Pinpoint the cell where the given text exists, returning its [X, Y] midpoint coordinate. 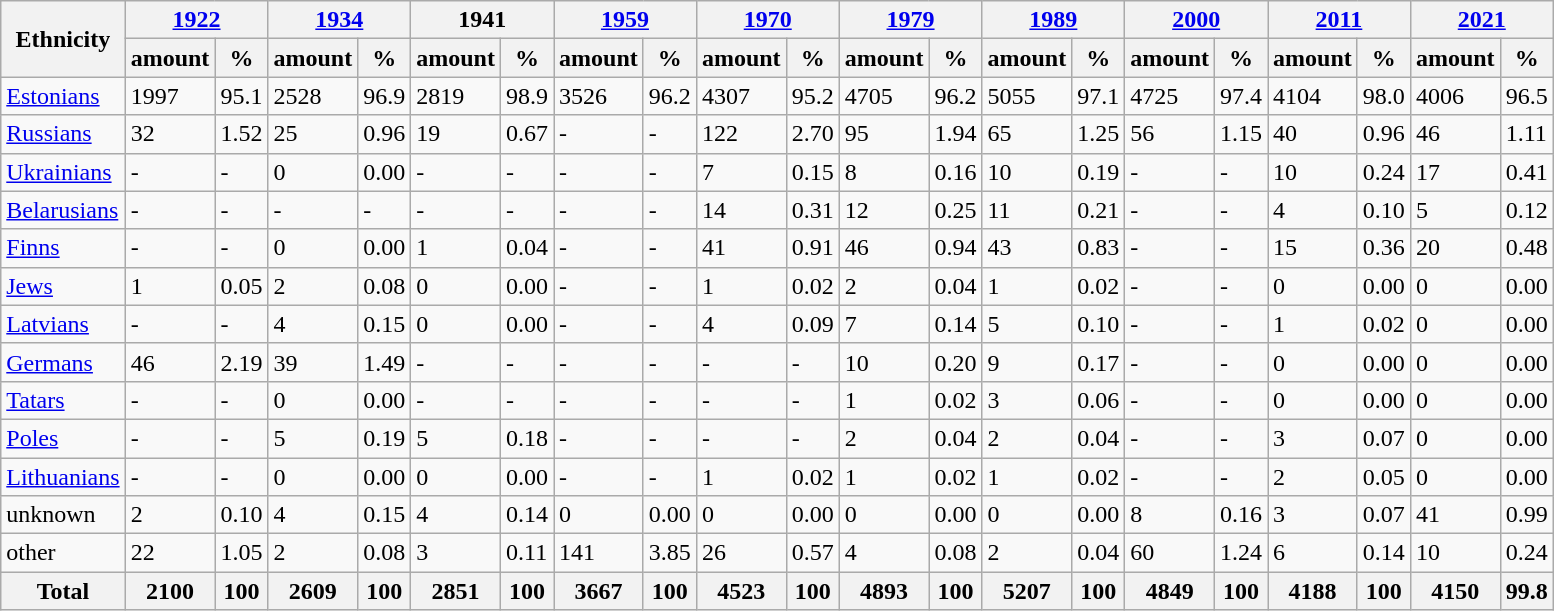
5055 [1027, 96]
14 [741, 210]
4893 [884, 591]
11 [1027, 210]
Jews [63, 286]
19 [456, 134]
0.12 [1526, 210]
0.20 [956, 362]
65 [1027, 134]
12 [884, 210]
5207 [1027, 591]
20 [1455, 248]
39 [313, 362]
unknown [63, 515]
6 [1313, 553]
4849 [1170, 591]
Russians [63, 134]
95 [884, 134]
0.17 [1098, 362]
141 [599, 553]
1979 [910, 20]
3667 [599, 591]
32 [170, 134]
4705 [884, 96]
0.94 [956, 248]
96.9 [384, 96]
Tatars [63, 400]
9 [1027, 362]
0.31 [812, 210]
17 [1455, 172]
43 [1027, 248]
3526 [599, 96]
2528 [313, 96]
1.94 [956, 134]
3.85 [670, 553]
Finns [63, 248]
0.91 [812, 248]
0.18 [526, 438]
1989 [1054, 20]
15 [1313, 248]
1922 [196, 20]
1959 [626, 20]
26 [741, 553]
Estonians [63, 96]
2609 [313, 591]
97.4 [1242, 96]
96.5 [1526, 96]
1934 [340, 20]
1.24 [1242, 553]
2100 [170, 591]
0.11 [526, 553]
Poles [63, 438]
0.48 [1526, 248]
0.83 [1098, 248]
2851 [456, 591]
2.19 [242, 362]
4307 [741, 96]
0.21 [1098, 210]
2021 [1482, 20]
Belarusians [63, 210]
0.99 [1526, 515]
4006 [1455, 96]
98.9 [526, 96]
4104 [1313, 96]
99.8 [1526, 591]
122 [741, 134]
4523 [741, 591]
1.11 [1526, 134]
1.15 [1242, 134]
0.09 [812, 324]
0.06 [1098, 400]
1997 [170, 96]
56 [1170, 134]
1970 [768, 20]
0.41 [1526, 172]
0.67 [526, 134]
1.25 [1098, 134]
2000 [1196, 20]
40 [1313, 134]
60 [1170, 553]
97.1 [1098, 96]
1.52 [242, 134]
2011 [1340, 20]
98.0 [1384, 96]
2819 [456, 96]
Total [63, 591]
Ukrainians [63, 172]
Germans [63, 362]
22 [170, 553]
4188 [1313, 591]
Lithuanians [63, 477]
0.36 [1384, 248]
1.05 [242, 553]
other [63, 553]
2.70 [812, 134]
1941 [482, 20]
1.49 [384, 362]
4725 [1170, 96]
0.57 [812, 553]
95.1 [242, 96]
Ethnicity [63, 39]
Latvians [63, 324]
25 [313, 134]
0.25 [956, 210]
95.2 [812, 96]
4150 [1455, 591]
